Find where the given text appears and provide that cell's center as [X, Y] coordinate. 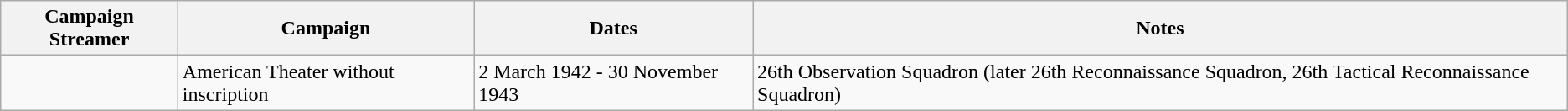
26th Observation Squadron (later 26th Reconnaissance Squadron, 26th Tactical Reconnaissance Squadron) [1161, 82]
Notes [1161, 29]
Campaign [325, 29]
American Theater without inscription [325, 82]
2 March 1942 - 30 November 1943 [613, 82]
Campaign Streamer [90, 29]
Dates [613, 29]
